Scan for the cell matching the given text and deliver its (X, Y) coordinate at center. 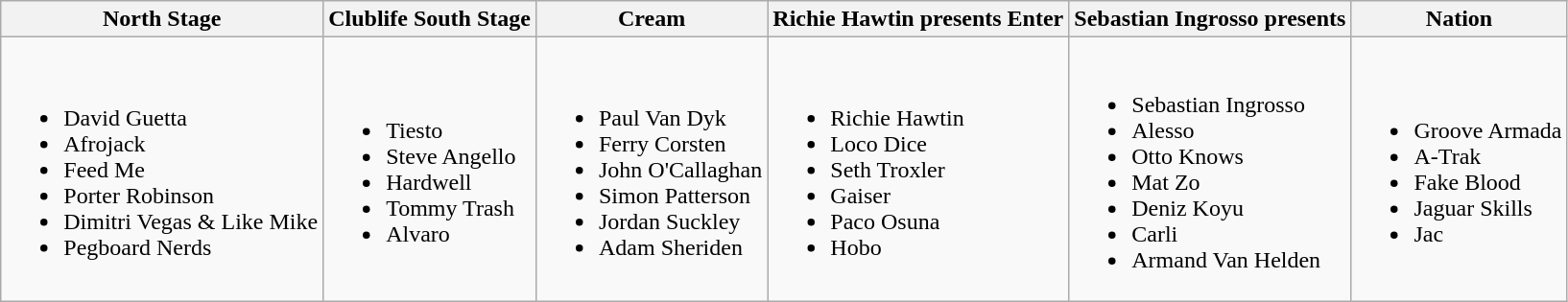
Clublife South Stage (430, 19)
Paul Van DykFerry CorstenJohn O'CallaghanSimon PattersonJordan SuckleyAdam Sheriden (651, 169)
Richie Hawtin presents Enter (918, 19)
Sebastian IngrossoAlessoOtto KnowsMat ZoDeniz KoyuCarliArmand Van Helden (1210, 169)
Sebastian Ingrosso presents (1210, 19)
Cream (651, 19)
Nation (1459, 19)
TiestoSteve AngelloHardwellTommy TrashAlvaro (430, 169)
David GuettaAfrojackFeed MePorter RobinsonDimitri Vegas & Like MikePegboard Nerds (162, 169)
North Stage (162, 19)
Groove ArmadaA-TrakFake BloodJaguar SkillsJac (1459, 169)
Richie HawtinLoco DiceSeth TroxlerGaiserPaco OsunaHobo (918, 169)
